Output the (X, Y) coordinate of the center of the cell containing the given text.  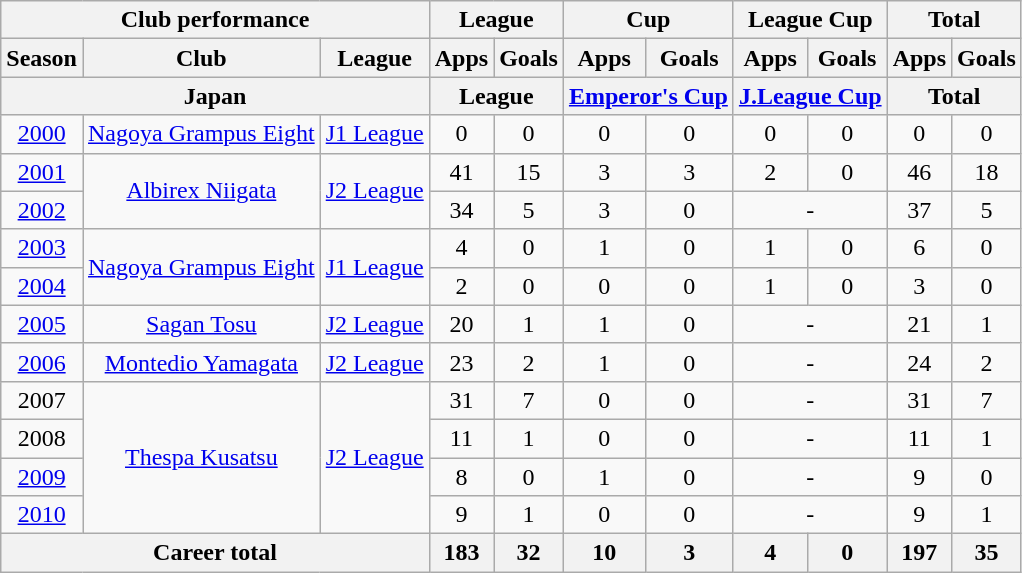
197 (919, 553)
League Cup (810, 20)
37 (919, 210)
2008 (42, 438)
Emperor's Cup (648, 96)
2003 (42, 248)
34 (461, 210)
23 (461, 362)
6 (919, 248)
Club performance (215, 20)
Japan (215, 96)
Albirex Niigata (201, 191)
21 (919, 324)
J.League Cup (810, 96)
8 (461, 477)
Sagan Tosu (201, 324)
18 (987, 172)
10 (604, 553)
Season (42, 58)
20 (461, 324)
183 (461, 553)
Montedio Yamagata (201, 362)
2007 (42, 400)
2009 (42, 477)
2001 (42, 172)
46 (919, 172)
2000 (42, 134)
2006 (42, 362)
Cup (648, 20)
Club (201, 58)
Career total (215, 553)
32 (529, 553)
15 (529, 172)
2005 (42, 324)
2004 (42, 286)
2010 (42, 515)
35 (987, 553)
41 (461, 172)
2002 (42, 210)
24 (919, 362)
Thespa Kusatsu (201, 457)
